For the text-containing cell, return its midpoint in (X, Y) coordinate format. 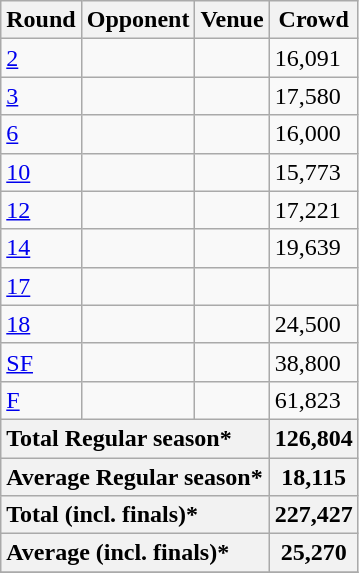
61,823 (314, 400)
2 (41, 58)
16,000 (314, 134)
227,427 (314, 515)
3 (41, 96)
Total Regular season* (135, 438)
16,091 (314, 58)
15,773 (314, 172)
10 (41, 172)
Crowd (314, 20)
17 (41, 286)
Average Regular season* (135, 477)
6 (41, 134)
14 (41, 248)
Opponent (138, 20)
Round (41, 20)
17,221 (314, 210)
126,804 (314, 438)
SF (41, 362)
12 (41, 210)
18 (41, 324)
24,500 (314, 324)
17,580 (314, 96)
F (41, 400)
38,800 (314, 362)
Total (incl. finals)* (135, 515)
18,115 (314, 477)
Average (incl. finals)* (135, 553)
25,270 (314, 553)
19,639 (314, 248)
Venue (232, 20)
